Provide the (X, Y) coordinate of the cell's center where the given text is located.  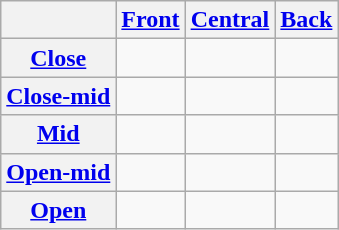
Close (58, 58)
Front (150, 20)
Central (230, 20)
Open (58, 210)
Mid (58, 134)
Back (306, 20)
Close-mid (58, 96)
Open-mid (58, 172)
